Return [x, y] of the center of cell containing provided text 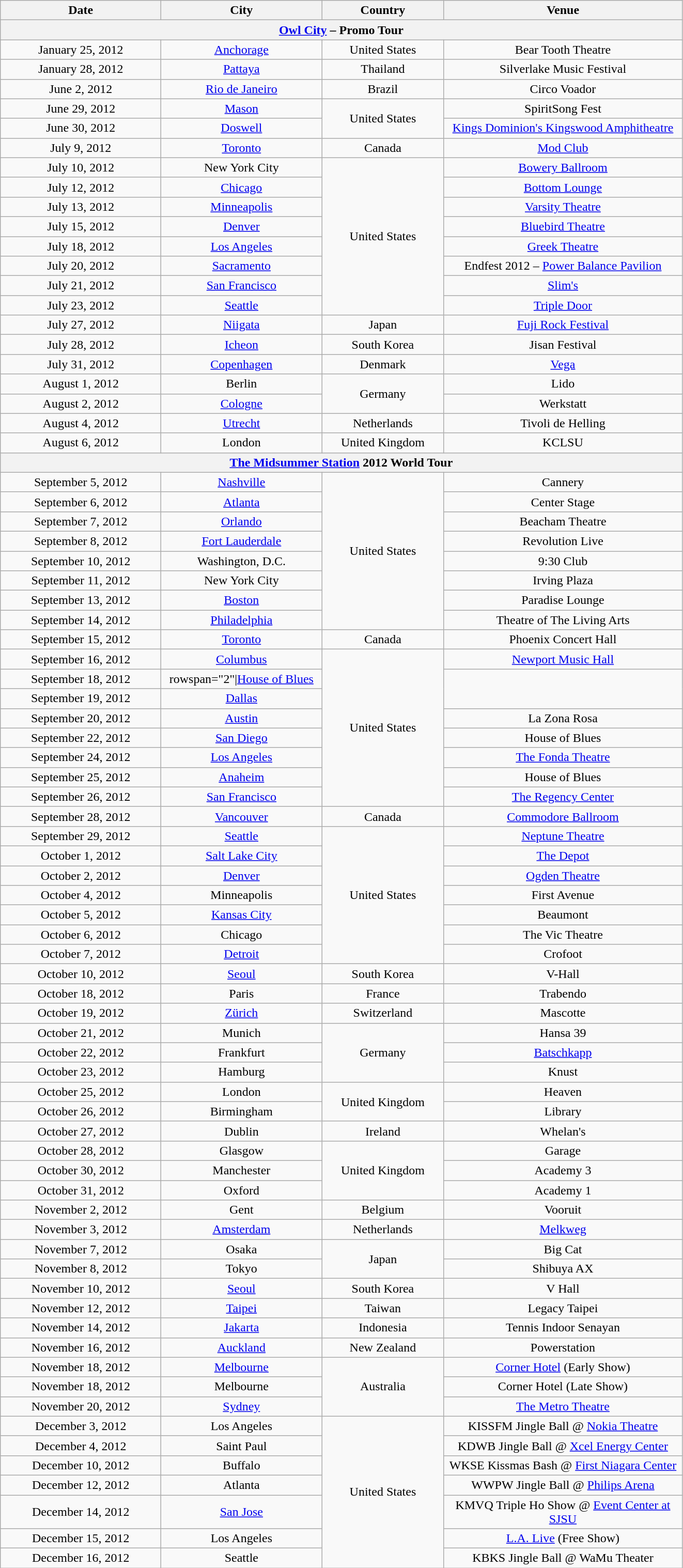
September 14, 2012 [81, 620]
Fuji Rock Festival [563, 325]
Whelan's [563, 1131]
Sacramento [242, 266]
November 16, 2012 [81, 1347]
Glasgow [242, 1151]
September 20, 2012 [81, 718]
September 15, 2012 [81, 640]
Mascotte [563, 1013]
December 14, 2012 [81, 1512]
October 1, 2012 [81, 856]
Doswell [242, 128]
October 5, 2012 [81, 915]
Ogden Theatre [563, 876]
September 5, 2012 [81, 482]
September 29, 2012 [81, 836]
The Regency Center [563, 797]
October 18, 2012 [81, 993]
Paradise Lounge [563, 600]
Neptune Theatre [563, 836]
Rio de Janeiro [242, 89]
Columbus [242, 659]
Buffalo [242, 1465]
Silverlake Music Festival [563, 69]
Washington, D.C. [242, 561]
December 12, 2012 [81, 1485]
Academy 3 [563, 1170]
Kansas City [242, 915]
July 20, 2012 [81, 266]
Fort Lauderdale [242, 541]
Beacham Theatre [563, 521]
November 10, 2012 [81, 1288]
Lido [563, 384]
July 23, 2012 [81, 305]
Philadelphia [242, 620]
Country [383, 10]
Dublin [242, 1131]
October 10, 2012 [81, 974]
November 20, 2012 [81, 1406]
August 1, 2012 [81, 384]
Irving Plaza [563, 581]
Kings Dominion's Kingswood Amphitheatre [563, 128]
October 6, 2012 [81, 935]
WKSE Kissmas Bash @ First Niagara Center [563, 1465]
July 21, 2012 [81, 286]
Anaheim [242, 777]
January 28, 2012 [81, 69]
Legacy Taipei [563, 1308]
Endfest 2012 – Power Balance Pavilion [563, 266]
KDWB Jingle Ball @ Xcel Energy Center [563, 1446]
Nashville [242, 482]
July 12, 2012 [81, 187]
Varsity Theatre [563, 207]
The Fonda Theatre [563, 757]
October 7, 2012 [81, 954]
Mod Club [563, 148]
V Hall [563, 1288]
Academy 1 [563, 1190]
First Avenue [563, 895]
Cannery [563, 482]
Jisan Festival [563, 345]
Phoenix Concert Hall [563, 640]
June 2, 2012 [81, 89]
Bottom Lounge [563, 187]
October 25, 2012 [81, 1092]
September 11, 2012 [81, 581]
Center Stage [563, 502]
Oxford [242, 1190]
September 28, 2012 [81, 816]
Knust [563, 1072]
The Depot [563, 856]
July 31, 2012 [81, 364]
September 7, 2012 [81, 521]
Powerstation [563, 1347]
Tennis Indoor Senayan [563, 1328]
Switzerland [383, 1013]
October 4, 2012 [81, 895]
October 30, 2012 [81, 1170]
KMVQ Triple Ho Show @ Event Center at SJSU [563, 1512]
October 19, 2012 [81, 1013]
Icheon [242, 345]
Salt Lake City [242, 856]
Berlin [242, 384]
December 4, 2012 [81, 1446]
Garage [563, 1151]
Trabendo [563, 993]
September 13, 2012 [81, 600]
Mason [242, 108]
September 22, 2012 [81, 738]
Utrecht [242, 423]
October 2, 2012 [81, 876]
August 4, 2012 [81, 423]
The Vic Theatre [563, 935]
October 22, 2012 [81, 1052]
December 10, 2012 [81, 1465]
Zürich [242, 1013]
Australia [383, 1387]
Bowery Ballroom [563, 167]
November 12, 2012 [81, 1308]
Library [563, 1111]
Vancouver [242, 816]
SpiritSong Fest [563, 108]
September 19, 2012 [81, 698]
France [383, 993]
rowspan="2"|House of Blues [242, 679]
Jakarta [242, 1328]
Brazil [383, 89]
La Zona Rosa [563, 718]
Bear Tooth Theatre [563, 50]
Big Cat [563, 1249]
City [242, 10]
Ireland [383, 1131]
WWPW Jingle Ball @ Philips Arena [563, 1485]
KISSFM Jingle Ball @ Nokia Theatre [563, 1426]
Birmingham [242, 1111]
Commodore Ballroom [563, 816]
V-Hall [563, 974]
October 28, 2012 [81, 1151]
November 14, 2012 [81, 1328]
June 30, 2012 [81, 128]
July 28, 2012 [81, 345]
Auckland [242, 1347]
Corner Hotel (Late Show) [563, 1387]
The Midsummer Station 2012 World Tour [341, 462]
November 7, 2012 [81, 1249]
Taipei [242, 1308]
Manchester [242, 1170]
June 29, 2012 [81, 108]
October 27, 2012 [81, 1131]
Owl City – Promo Tour [341, 30]
Crofoot [563, 954]
Pattaya [242, 69]
Werkstatt [563, 403]
Frankfurt [242, 1052]
December 16, 2012 [81, 1558]
Newport Music Hall [563, 659]
July 18, 2012 [81, 246]
Denmark [383, 364]
Hamburg [242, 1072]
Hansa 39 [563, 1033]
Sydney [242, 1406]
Osaka [242, 1249]
Vega [563, 364]
San Diego [242, 738]
Thailand [383, 69]
Taiwan [383, 1308]
Dallas [242, 698]
October 21, 2012 [81, 1033]
Circo Voador [563, 89]
September 16, 2012 [81, 659]
Paris [242, 993]
July 13, 2012 [81, 207]
November 8, 2012 [81, 1269]
October 26, 2012 [81, 1111]
Indonesia [383, 1328]
Austin [242, 718]
September 8, 2012 [81, 541]
Munich [242, 1033]
August 6, 2012 [81, 443]
Heaven [563, 1092]
Triple Door [563, 305]
December 15, 2012 [81, 1539]
November 2, 2012 [81, 1210]
Batschkapp [563, 1052]
New Zealand [383, 1347]
Revolution Live [563, 541]
September 18, 2012 [81, 679]
L.A. Live (Free Show) [563, 1539]
October 23, 2012 [81, 1072]
Saint Paul [242, 1446]
San Jose [242, 1512]
Shibuya AX [563, 1269]
Anchorage [242, 50]
September 10, 2012 [81, 561]
September 26, 2012 [81, 797]
Bluebird Theatre [563, 226]
The Metro Theatre [563, 1406]
Orlando [242, 521]
KBKS Jingle Ball @ WaMu Theater [563, 1558]
Slim's [563, 286]
Melkweg [563, 1230]
November 3, 2012 [81, 1230]
September 25, 2012 [81, 777]
Copenhagen [242, 364]
Tivoli de Helling [563, 423]
Cologne [242, 403]
Venue [563, 10]
KCLSU [563, 443]
Niigata [242, 325]
July 27, 2012 [81, 325]
Amsterdam [242, 1230]
Theatre of The Living Arts [563, 620]
August 2, 2012 [81, 403]
October 31, 2012 [81, 1190]
Vooruit [563, 1210]
January 25, 2012 [81, 50]
Beaumont [563, 915]
9:30 Club [563, 561]
Gent [242, 1210]
December 3, 2012 [81, 1426]
Boston [242, 600]
Corner Hotel (Early Show) [563, 1367]
July 15, 2012 [81, 226]
September 24, 2012 [81, 757]
Belgium [383, 1210]
Detroit [242, 954]
Date [81, 10]
July 9, 2012 [81, 148]
Tokyo [242, 1269]
September 6, 2012 [81, 502]
July 10, 2012 [81, 167]
Greek Theatre [563, 246]
